Output the (X, Y) coordinate of the center of the cell containing the given text.  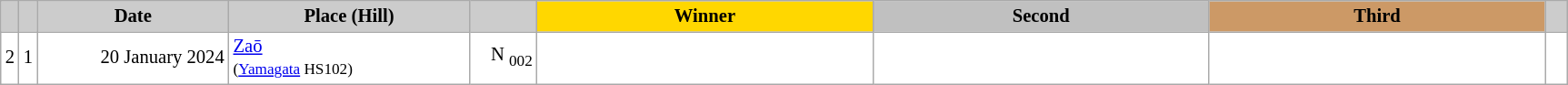
N 002 (503, 58)
1 (28, 58)
Second (1041, 16)
Zaō(Yamagata HS102) (349, 58)
Place (Hill) (349, 16)
Third (1377, 16)
Date (133, 16)
2 (10, 58)
20 January 2024 (133, 58)
Winner (705, 16)
